Identify which cell holds the provided text, then report its (X, Y) central coordinate. 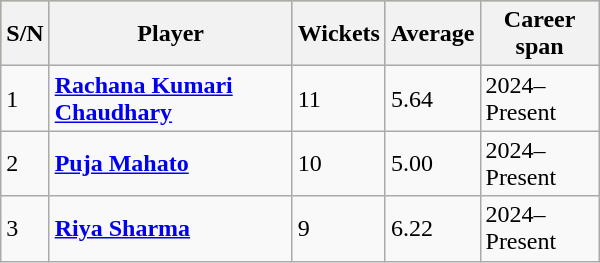
Puja Mahato (170, 164)
3 (25, 228)
2 (25, 164)
Career span (540, 34)
Average (432, 34)
Wickets (338, 34)
Player (170, 34)
S/N (25, 34)
9 (338, 228)
10 (338, 164)
1 (25, 98)
11 (338, 98)
Rachana Kumari Chaudhary (170, 98)
6.22 (432, 228)
5.64 (432, 98)
5.00 (432, 164)
Riya Sharma (170, 228)
